Find where the given text appears and provide that cell's center as (x, y) coordinate. 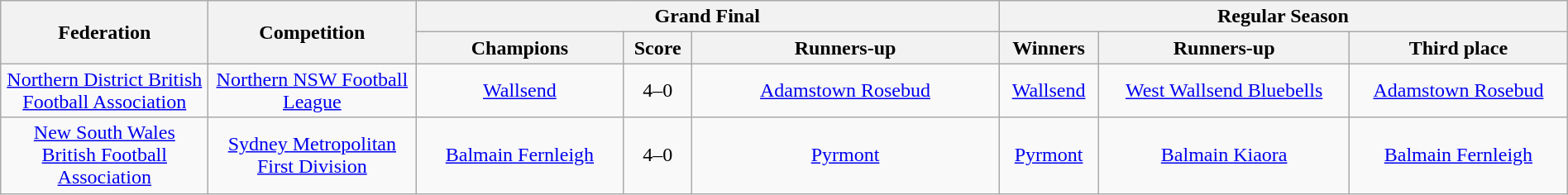
Competition (313, 32)
Champions (519, 48)
Northern NSW Football League (313, 91)
Score (658, 48)
Sydney Metropolitan First Division (313, 155)
Federation (104, 32)
Third place (1459, 48)
Balmain Kiaora (1224, 155)
Northern District British Football Association (104, 91)
Regular Season (1284, 17)
Winners (1049, 48)
West Wallsend Bluebells (1224, 91)
New South Wales British Football Association (104, 155)
Grand Final (708, 17)
